Output the (x, y) coordinate of the center of the cell containing the given text.  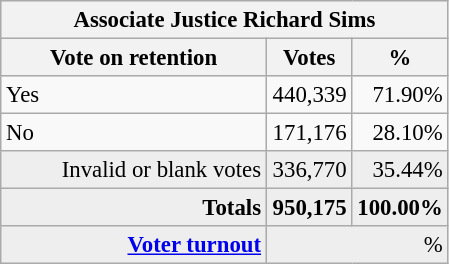
Invalid or blank votes (134, 170)
Vote on retention (134, 58)
440,339 (309, 95)
171,176 (309, 133)
Voter turnout (134, 245)
35.44% (400, 170)
71.90% (400, 95)
Votes (309, 58)
336,770 (309, 170)
Totals (134, 208)
28.10% (400, 133)
Associate Justice Richard Sims (224, 20)
No (134, 133)
950,175 (309, 208)
Yes (134, 95)
100.00% (400, 208)
